Identify which cell holds the provided text, then report its (x, y) central coordinate. 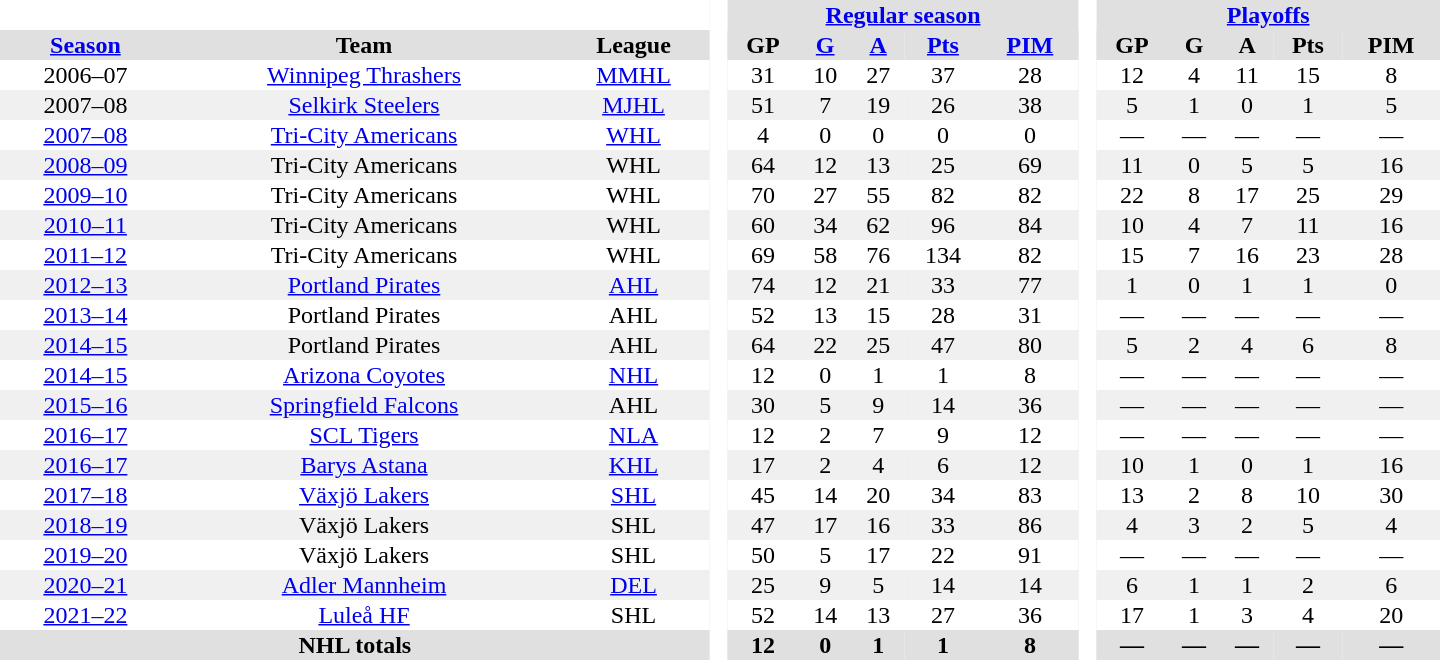
19 (878, 105)
2020–21 (86, 585)
2017–18 (86, 495)
2006–07 (86, 75)
NHL (633, 375)
Barys Astana (364, 465)
2012–13 (86, 285)
Luleå HF (364, 615)
50 (762, 555)
2009–10 (86, 195)
Playoffs (1268, 15)
2019–20 (86, 555)
2015–16 (86, 405)
2021–22 (86, 615)
55 (878, 195)
Springfield Falcons (364, 405)
29 (1391, 195)
NLA (633, 435)
SCL Tigers (364, 435)
38 (1030, 105)
51 (762, 105)
96 (944, 225)
84 (1030, 225)
Season (86, 45)
60 (762, 225)
134 (944, 255)
2010–11 (86, 225)
83 (1030, 495)
26 (944, 105)
80 (1030, 345)
74 (762, 285)
DEL (633, 585)
91 (1030, 555)
Team (364, 45)
Winnipeg Thrashers (364, 75)
45 (762, 495)
76 (878, 255)
37 (944, 75)
NHL totals (355, 645)
62 (878, 225)
23 (1308, 255)
70 (762, 195)
KHL (633, 465)
58 (826, 255)
21 (878, 285)
86 (1030, 525)
2013–14 (86, 315)
2011–12 (86, 255)
2008–09 (86, 165)
Regular season (902, 15)
2018–19 (86, 525)
Arizona Coyotes (364, 375)
MJHL (633, 105)
Selkirk Steelers (364, 105)
77 (1030, 285)
MMHL (633, 75)
Adler Mannheim (364, 585)
League (633, 45)
